Provide the [x, y] coordinate of the cell's center where the given text is located.  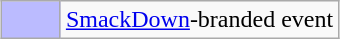
SmackDown-branded event [199, 20]
